For the text-containing cell, return its midpoint in [x, y] coordinate format. 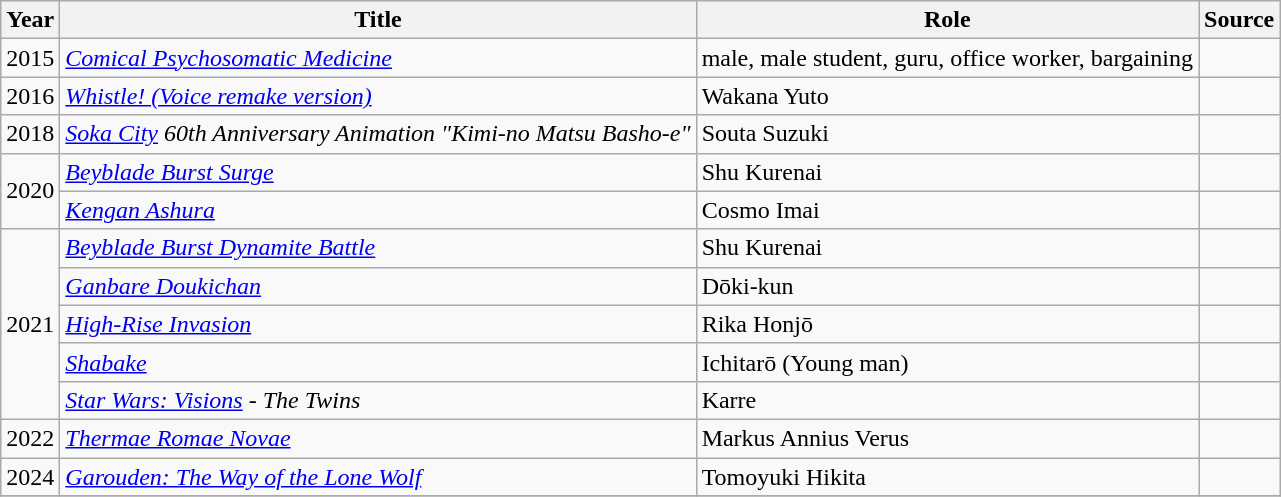
Source [1238, 20]
2018 [30, 134]
Markus Annius Verus [947, 438]
Ganbare Doukichan [378, 286]
Year [30, 20]
Title [378, 20]
Thermae Romae Novae [378, 438]
Souta Suzuki [947, 134]
Whistle! (Voice remake version) [378, 96]
Soka City 60th Anniversary Animation "Kimi-no Matsu Basho-e" [378, 134]
Shabake [378, 362]
2021 [30, 324]
male, male student, guru, office worker, bargaining [947, 58]
Comical Psychosomatic Medicine [378, 58]
Star Wars: Visions - The Twins [378, 400]
Beyblade Burst Dynamite Battle [378, 248]
Tomoyuki Hikita [947, 477]
Karre [947, 400]
Cosmo Imai [947, 210]
Kengan Ashura [378, 210]
Role [947, 20]
Wakana Yuto [947, 96]
2022 [30, 438]
Ichitarō (Young man) [947, 362]
High-Rise Invasion [378, 324]
2016 [30, 96]
2015 [30, 58]
Garouden: The Way of the Lone Wolf [378, 477]
2024 [30, 477]
2020 [30, 191]
Beyblade Burst Surge [378, 172]
Dōki-kun [947, 286]
Rika Honjō [947, 324]
